Determine the (x, y) coordinate at the center of the cell enclosing the given text.  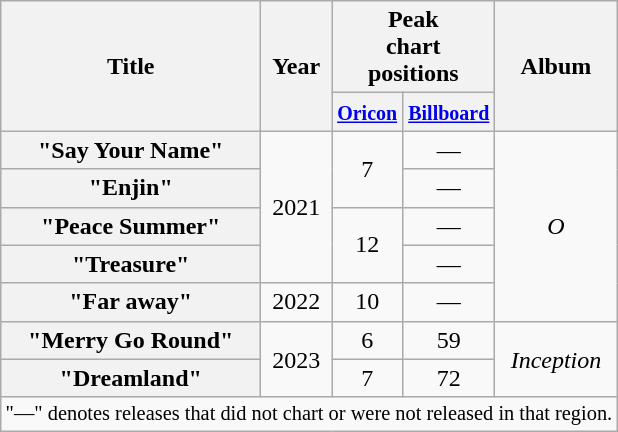
"Enjin" (131, 188)
"Merry Go Round" (131, 340)
O (556, 226)
"—" denotes releases that did not chart or were not released in that region. (309, 414)
"Peace Summer" (131, 226)
"Dreamland" (131, 378)
"Far away" (131, 302)
"Treasure" (131, 264)
Oricon (368, 112)
Year (296, 66)
59 (449, 340)
72 (449, 378)
Billboard (449, 112)
Inception (556, 359)
2022 (296, 302)
"Say Your Name" (131, 150)
Album (556, 66)
12 (368, 245)
6 (368, 340)
2021 (296, 207)
10 (368, 302)
Title (131, 66)
Peak chart positions (414, 47)
2023 (296, 359)
